Determine the (X, Y) coordinate at the center of the cell enclosing the given text.  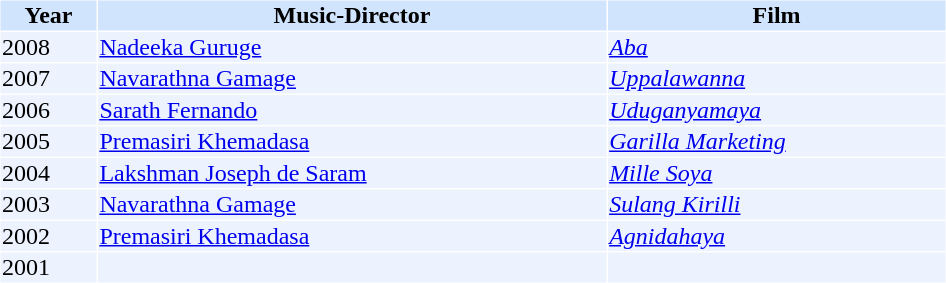
Sarath Fernando (352, 110)
Film (777, 15)
Mille Soya (777, 173)
Agnidahaya (777, 236)
Garilla Marketing (777, 141)
Sulang Kirilli (777, 205)
Uduganyamaya (777, 110)
2005 (48, 141)
2008 (48, 47)
2007 (48, 79)
2001 (48, 267)
Lakshman Joseph de Saram (352, 173)
Music-Director (352, 15)
2002 (48, 236)
Uppalawanna (777, 79)
Year (48, 15)
Nadeeka Guruge (352, 47)
2006 (48, 110)
2003 (48, 205)
2004 (48, 173)
Aba (777, 47)
